Locate the cell with the specified text and output its [x, y] center coordinate. 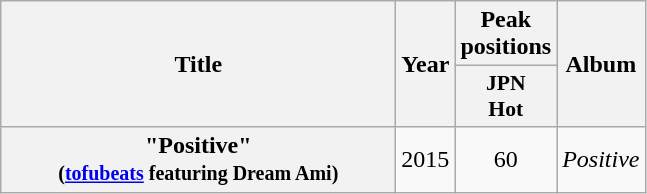
Album [601, 64]
"Positive"(tofubeats featuring Dream Ami) [198, 160]
60 [506, 160]
JPNHot [506, 96]
Positive [601, 160]
Year [426, 64]
Peak positions [506, 34]
Title [198, 64]
2015 [426, 160]
